Find where the given text appears and provide that cell's center as [X, Y] coordinate. 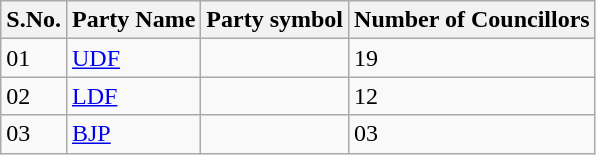
Party Name [133, 20]
BJP [133, 134]
S.No. [34, 20]
UDF [133, 58]
19 [472, 58]
12 [472, 96]
01 [34, 58]
LDF [133, 96]
02 [34, 96]
Party symbol [275, 20]
Number of Councillors [472, 20]
